Return the (x, y) coordinate for the center point of the cell that contains the specified text.  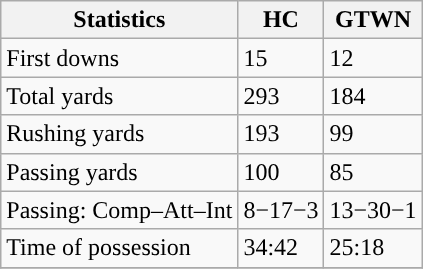
193 (281, 134)
GTWN (373, 20)
Rushing yards (120, 134)
Total yards (120, 96)
HC (281, 20)
13−30−1 (373, 210)
Time of possession (120, 248)
100 (281, 172)
293 (281, 96)
12 (373, 58)
First downs (120, 58)
34:42 (281, 248)
Statistics (120, 20)
25:18 (373, 248)
85 (373, 172)
15 (281, 58)
184 (373, 96)
8−17−3 (281, 210)
99 (373, 134)
Passing: Comp–Att–Int (120, 210)
Passing yards (120, 172)
